Identify which cell holds the provided text, then report its [X, Y] central coordinate. 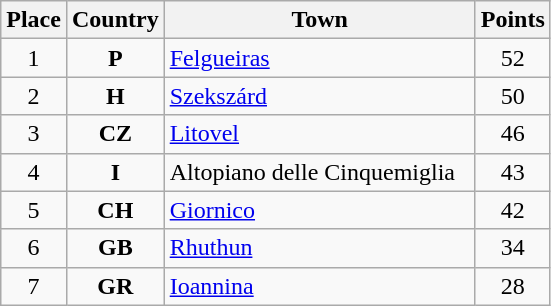
CZ [115, 134]
Country [115, 20]
Litovel [320, 134]
50 [512, 96]
Place [34, 20]
43 [512, 172]
Town [320, 20]
H [115, 96]
6 [34, 248]
Altopiano delle Cinquemiglia [320, 172]
4 [34, 172]
CH [115, 210]
46 [512, 134]
Szekszárd [320, 96]
Rhuthun [320, 248]
5 [34, 210]
7 [34, 286]
3 [34, 134]
GR [115, 286]
2 [34, 96]
Points [512, 20]
34 [512, 248]
52 [512, 58]
28 [512, 286]
Ioannina [320, 286]
P [115, 58]
Giornico [320, 210]
1 [34, 58]
GB [115, 248]
Felgueiras [320, 58]
I [115, 172]
42 [512, 210]
